Scan for the cell matching the given text and deliver its (X, Y) coordinate at center. 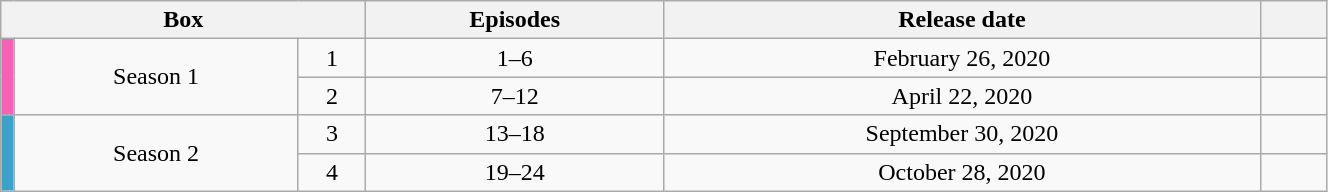
Release date (962, 20)
1–6 (515, 58)
September 30, 2020 (962, 134)
Season 1 (156, 77)
Episodes (515, 20)
2 (332, 96)
April 22, 2020 (962, 96)
February 26, 2020 (962, 58)
Box (184, 20)
7–12 (515, 96)
13–18 (515, 134)
1 (332, 58)
October 28, 2020 (962, 172)
4 (332, 172)
Season 2 (156, 153)
3 (332, 134)
19–24 (515, 172)
